Capture the cell that displays the provided text and extract its [x, y] central coordinate. 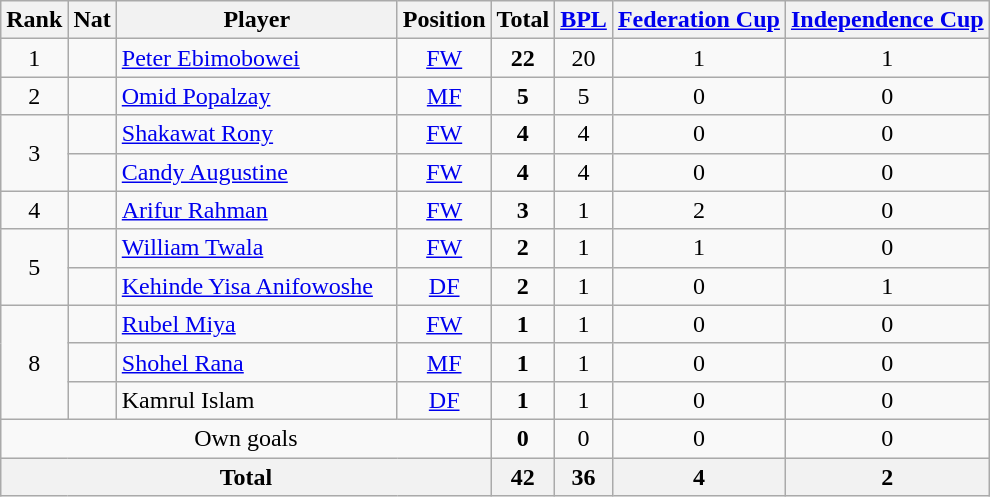
Omid Popalzay [256, 96]
Player [256, 20]
Position [444, 20]
BPL [584, 20]
Shakawat Rony [256, 134]
Own goals [246, 438]
Arifur Rahman [256, 210]
8 [34, 362]
Rubel Miya [256, 324]
Shohel Rana [256, 362]
Nat [92, 20]
Federation Cup [698, 20]
36 [584, 477]
Kamrul Islam [256, 400]
Candy Augustine [256, 172]
22 [523, 58]
William Twala [256, 248]
Rank [34, 20]
Peter Ebimobowei [256, 58]
Kehinde Yisa Anifowoshe [256, 286]
Independence Cup [887, 20]
20 [584, 58]
42 [523, 477]
